Find where the given text appears and provide that cell's center as [x, y] coordinate. 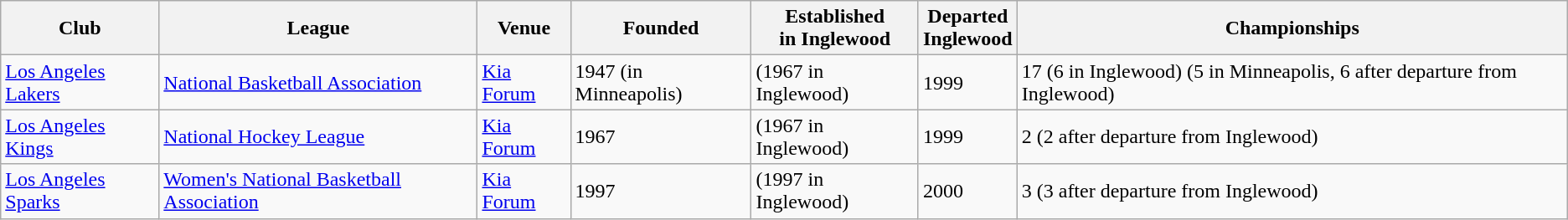
1967 [661, 137]
Founded [661, 28]
Club [80, 28]
1997 [661, 191]
Established in Inglewood [834, 28]
Los Angeles Sparks [80, 191]
1947 (in Minneapolis) [661, 82]
3 (3 after departure from Inglewood) [1292, 191]
Championships [1292, 28]
Los Angeles Kings [80, 137]
National Basketball Association [318, 82]
17 (6 in Inglewood) (5 in Minneapolis, 6 after departure from Inglewood) [1292, 82]
Women's National Basketball Association [318, 191]
National Hockey League [318, 137]
2000 [967, 191]
League [318, 28]
Los Angeles Lakers [80, 82]
(1997 in Inglewood) [834, 191]
Departed Inglewood [967, 28]
2 (2 after departure from Inglewood) [1292, 137]
Venue [524, 28]
